Find where the given text appears and provide that cell's center as (X, Y) coordinate. 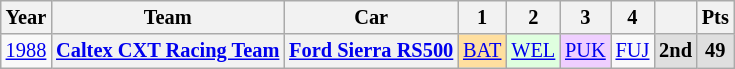
Year (26, 17)
1988 (26, 51)
49 (716, 51)
2nd (676, 51)
Car (371, 17)
PUK (585, 51)
Team (168, 17)
WEL (533, 51)
3 (585, 17)
Ford Sierra RS500 (371, 51)
4 (633, 17)
Caltex CXT Racing Team (168, 51)
Pts (716, 17)
1 (482, 17)
FUJ (633, 51)
BAT (482, 51)
2 (533, 17)
